Capture the cell that displays the provided text and extract its [x, y] central coordinate. 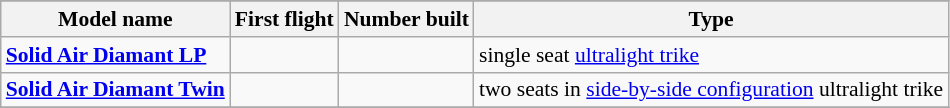
Solid Air Diamant LP [116, 55]
Solid Air Diamant Twin [116, 90]
Type [711, 19]
two seats in side-by-side configuration ultralight trike [711, 90]
single seat ultralight trike [711, 55]
Number built [406, 19]
Model name [116, 19]
First flight [284, 19]
